Pinpoint the cell where the given text exists, returning its [x, y] midpoint coordinate. 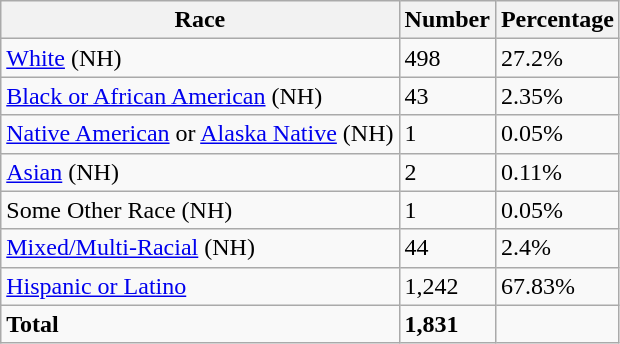
Some Other Race (NH) [200, 210]
Race [200, 20]
Native American or Alaska Native (NH) [200, 134]
White (NH) [200, 58]
1,242 [447, 286]
Asian (NH) [200, 172]
43 [447, 96]
2.35% [557, 96]
44 [447, 248]
498 [447, 58]
Black or African American (NH) [200, 96]
Total [200, 324]
0.11% [557, 172]
27.2% [557, 58]
Hispanic or Latino [200, 286]
Number [447, 20]
67.83% [557, 286]
2.4% [557, 248]
Mixed/Multi-Racial (NH) [200, 248]
2 [447, 172]
Percentage [557, 20]
1,831 [447, 324]
